Search for the cell housing the specified text and yield its [x, y] center coordinate. 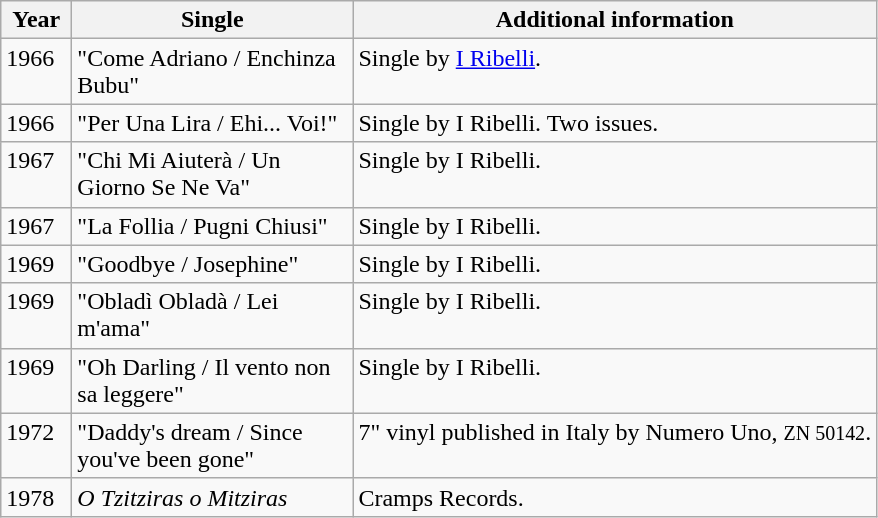
"Come Adriano / Enchinza Bubu" [212, 72]
"Oh Darling / Il vento non sa leggere" [212, 380]
Additional information [615, 20]
"Daddy's dream / Since you've been gone" [212, 446]
"Chi Mi Aiuterà / Un Giorno Se Ne Va" [212, 174]
Single [212, 20]
Year [36, 20]
"La Follia / Pugni Chiusi" [212, 226]
"Goodbye / Josephine" [212, 264]
7" vinyl published in Italy by Numero Uno, ZN 50142. [615, 446]
"Per Una Lira / Ehi... Voi!" [212, 123]
Cramps Records. [615, 497]
"Obladì Obladà / Lei m'ama" [212, 316]
1978 [36, 497]
Single by I Ribelli. Two issues. [615, 123]
1972 [36, 446]
O Tzitziras o Mitziras [212, 497]
